For the text-containing cell, return its midpoint in (x, y) coordinate format. 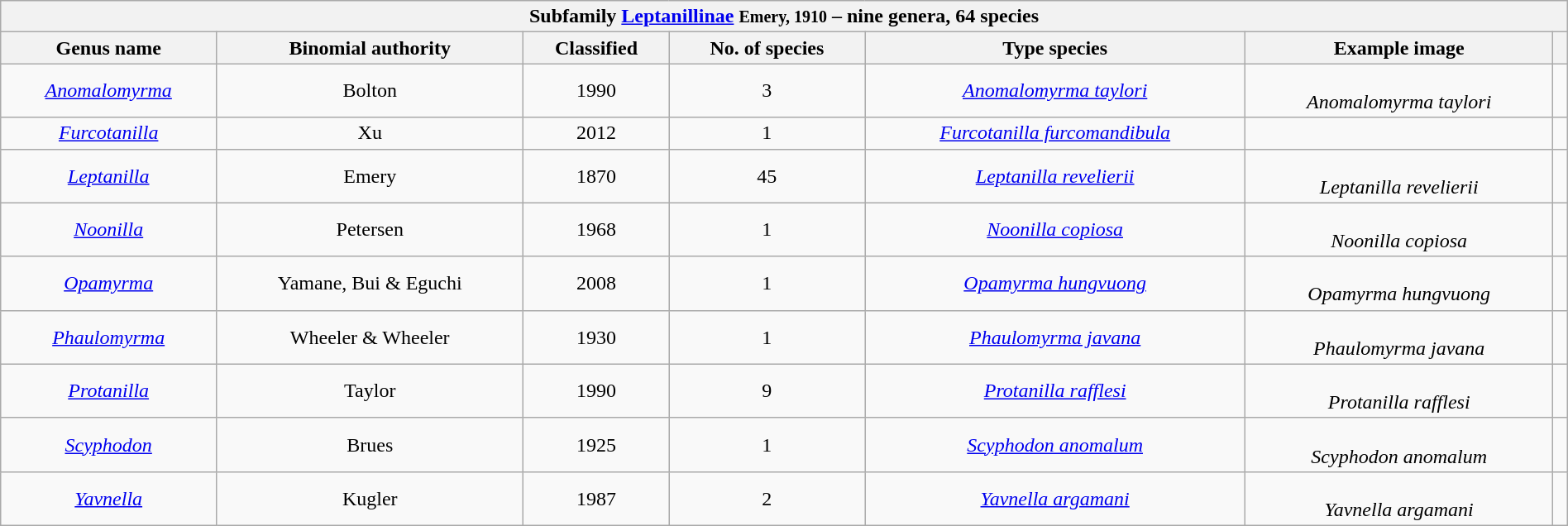
Taylor (370, 390)
Genus name (109, 48)
1968 (596, 230)
Noonilla (109, 230)
2 (767, 498)
Petersen (370, 230)
Subfamily Leptanillinae Emery, 1910 – nine genera, 64 species (784, 17)
Protanilla (109, 390)
Phaulomyrma (109, 337)
1925 (596, 445)
Binomial authority (370, 48)
Yamane, Bui & Eguchi (370, 283)
2008 (596, 283)
Type species (1055, 48)
Leptanilla (109, 175)
No. of species (767, 48)
Xu (370, 133)
Furcotanilla furcomandibula (1055, 133)
Opamyrma (109, 283)
45 (767, 175)
1987 (596, 498)
Scyphodon (109, 445)
9 (767, 390)
Kugler (370, 498)
2012 (596, 133)
3 (767, 91)
Example image (1399, 48)
Yavnella (109, 498)
Anomalomyrma (109, 91)
Bolton (370, 91)
Emery (370, 175)
1870 (596, 175)
Wheeler & Wheeler (370, 337)
Furcotanilla (109, 133)
Classified (596, 48)
1930 (596, 337)
Brues (370, 445)
